Provide the [x, y] coordinate of the cell's center where the given text is located.  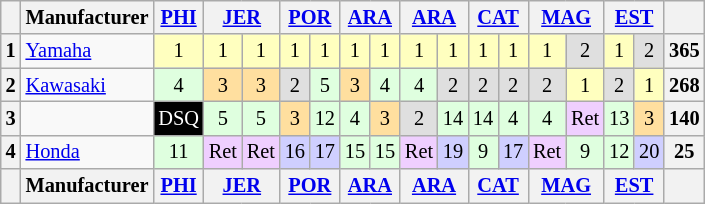
268 [684, 85]
DSQ [178, 118]
19 [453, 152]
140 [684, 118]
Kawasaki [88, 85]
Yamaha [88, 51]
13 [619, 118]
11 [178, 152]
16 [295, 152]
Honda [88, 152]
20 [649, 152]
25 [684, 152]
365 [684, 51]
